Capture the cell that displays the provided text and extract its (x, y) central coordinate. 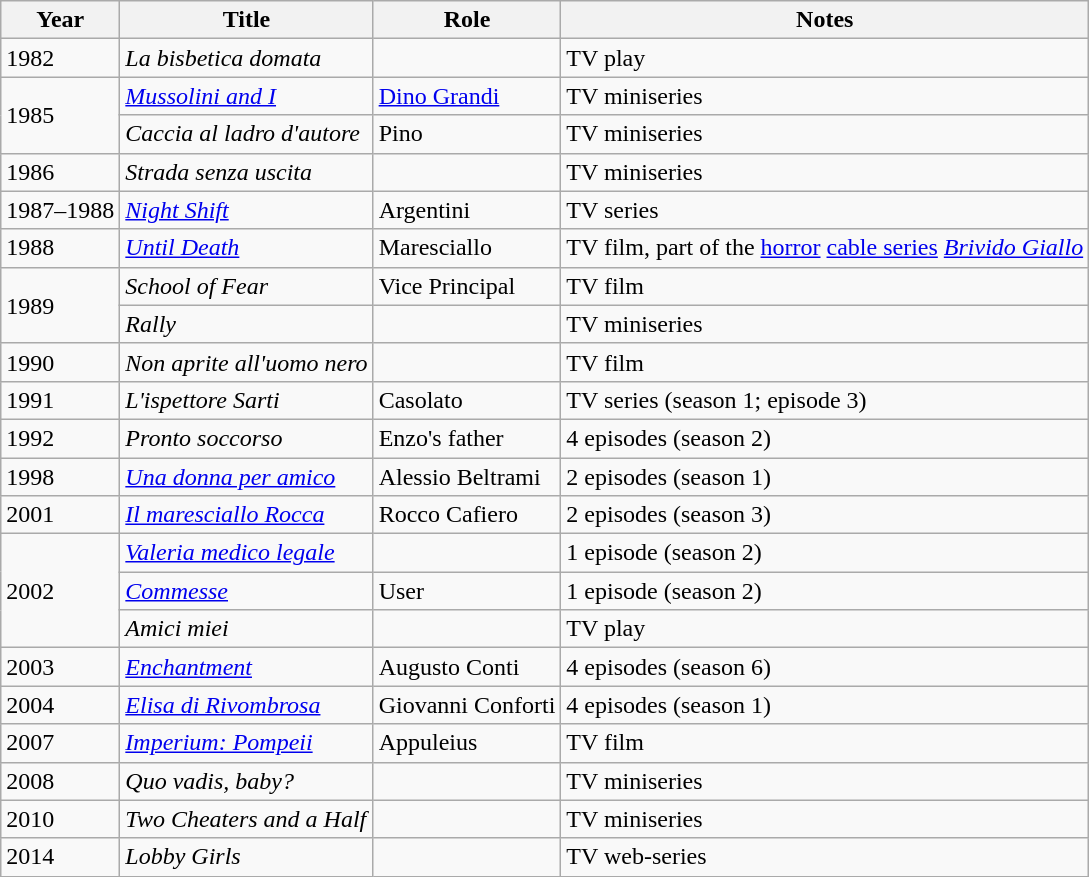
Until Death (246, 248)
Pronto soccorso (246, 438)
Night Shift (246, 210)
2002 (60, 591)
2008 (60, 781)
Commesse (246, 591)
1992 (60, 438)
1982 (60, 58)
TV film, part of the horror cable series Brivido Giallo (825, 248)
1985 (60, 115)
4 episodes (season 2) (825, 438)
1991 (60, 400)
Non aprite all'uomo nero (246, 362)
Una donna per amico (246, 477)
Year (60, 20)
1988 (60, 248)
Mussolini and I (246, 96)
Valeria medico legale (246, 553)
Argentini (467, 210)
Amici miei (246, 629)
4 episodes (season 6) (825, 667)
Dino Grandi (467, 96)
TV series (season 1; episode 3) (825, 400)
La bisbetica domata (246, 58)
Maresciallo (467, 248)
Enchantment (246, 667)
TV web-series (825, 857)
L'ispettore Sarti (246, 400)
1987–1988 (60, 210)
Il maresciallo Rocca (246, 515)
Augusto Conti (467, 667)
2004 (60, 705)
2003 (60, 667)
1998 (60, 477)
Rally (246, 324)
2001 (60, 515)
Two Cheaters and a Half (246, 819)
Notes (825, 20)
Lobby Girls (246, 857)
School of Fear (246, 286)
Appuleius (467, 743)
2007 (60, 743)
Quo vadis, baby? (246, 781)
2 episodes (season 1) (825, 477)
Caccia al ladro d'autore (246, 134)
Imperium: Pompeii (246, 743)
4 episodes (season 1) (825, 705)
Vice Principal (467, 286)
2 episodes (season 3) (825, 515)
Strada senza uscita (246, 172)
Rocco Cafiero (467, 515)
TV series (825, 210)
Casolato (467, 400)
Giovanni Conforti (467, 705)
Title (246, 20)
2014 (60, 857)
2010 (60, 819)
1990 (60, 362)
Role (467, 20)
Pino (467, 134)
Alessio Beltrami (467, 477)
Elisa di Rivombrosa (246, 705)
User (467, 591)
1989 (60, 305)
Enzo's father (467, 438)
1986 (60, 172)
